Identify which cell holds the provided text, then report its [x, y] central coordinate. 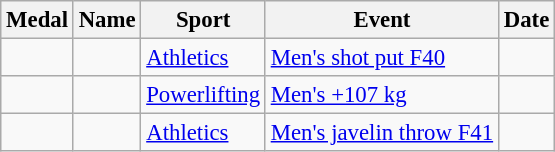
Powerlifting [203, 95]
Name [107, 20]
Men's +107 kg [382, 95]
Event [382, 20]
Sport [203, 20]
Medal [38, 20]
Men's shot put F40 [382, 58]
Date [526, 20]
Men's javelin throw F41 [382, 133]
